From the cell containing the given text, extract its center point as [x, y] coordinate. 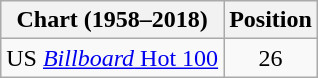
Position [271, 20]
Chart (1958–2018) [112, 20]
US Billboard Hot 100 [112, 58]
26 [271, 58]
